Return [X, Y] of the center of cell containing provided text 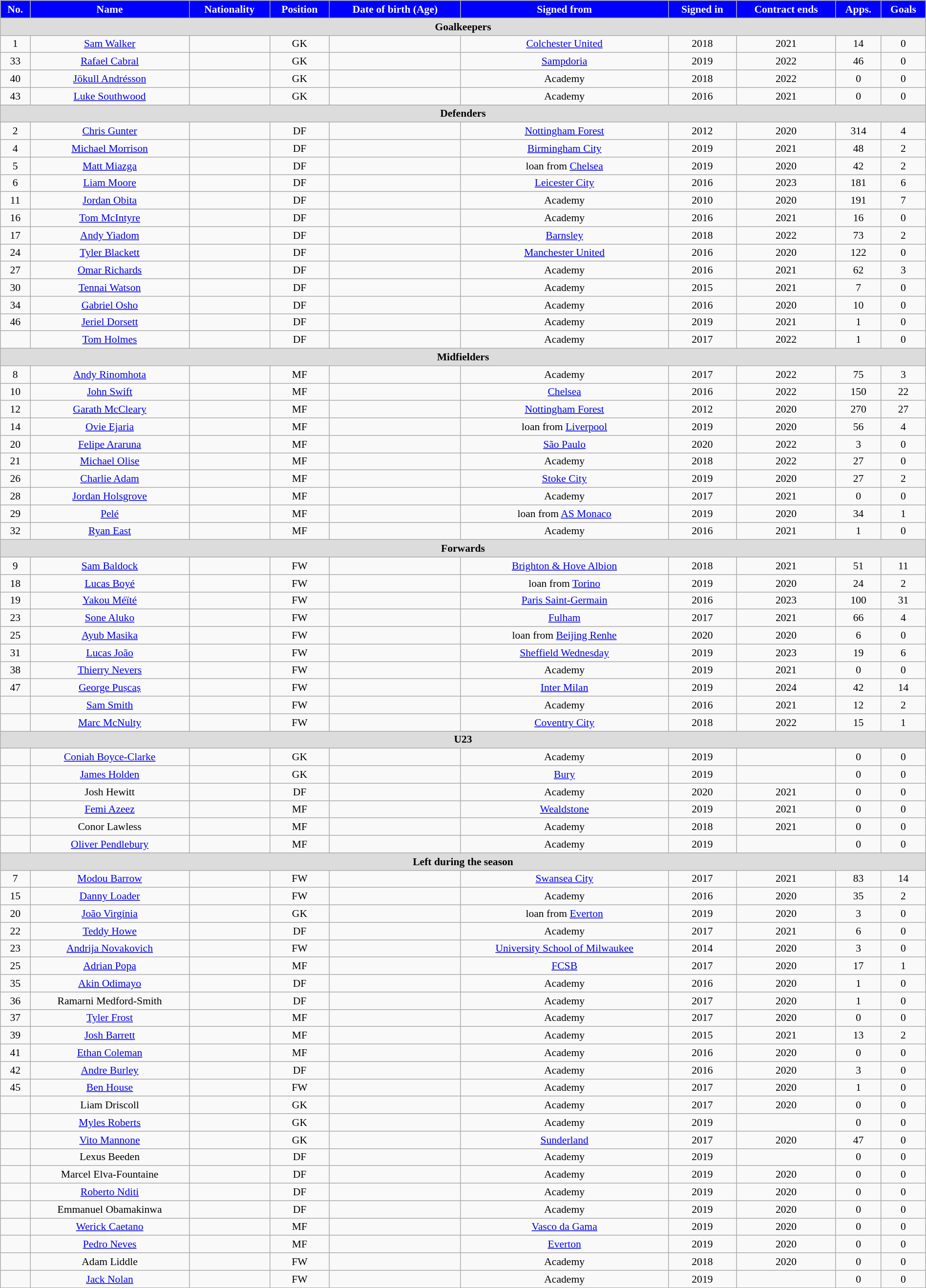
33 [16, 62]
2014 [702, 949]
Jordan Obita [110, 201]
Jökull Andrésson [110, 79]
9 [16, 566]
39 [16, 1036]
Roberto Nditi [110, 1192]
Felipe Araruna [110, 444]
30 [16, 288]
loan from Chelsea [565, 166]
Ramarni Medford-Smith [110, 1001]
Sone Aluko [110, 618]
18 [16, 583]
13 [858, 1036]
45 [16, 1088]
66 [858, 618]
Adrian Popa [110, 966]
Goals [904, 9]
Tennai Watson [110, 288]
Leicester City [565, 183]
Akin Odimayo [110, 983]
George Pușcaș [110, 688]
Sunderland [565, 1140]
Forwards [463, 549]
loan from Torino [565, 583]
Myles Roberts [110, 1122]
Tyler Blackett [110, 253]
Inter Milan [565, 688]
Tom Holmes [110, 340]
Colchester United [565, 44]
75 [858, 374]
Femi Azeez [110, 810]
150 [858, 392]
Modou Barrow [110, 879]
Tom McIntyre [110, 218]
Coventry City [565, 723]
Marc McNulty [110, 723]
Conor Lawless [110, 827]
Matt Miazga [110, 166]
Brighton & Hove Albion [565, 566]
Tyler Frost [110, 1018]
48 [858, 148]
Andrija Novakovich [110, 949]
Swansea City [565, 879]
Michael Olise [110, 461]
Werick Caetano [110, 1227]
Adam Liddle [110, 1262]
Luke Southwood [110, 96]
University School of Milwaukee [565, 949]
Stoke City [565, 479]
Position [300, 9]
Vito Mannone [110, 1140]
28 [16, 497]
Sam Walker [110, 44]
41 [16, 1053]
Coniah Boyce-Clarke [110, 757]
Sam Baldock [110, 566]
Lexus Beeden [110, 1157]
Teddy Howe [110, 931]
Contract ends [786, 9]
Sheffield Wednesday [565, 653]
Jordan Holsgrove [110, 497]
181 [858, 183]
Sampdoria [565, 62]
38 [16, 670]
Rafael Cabral [110, 62]
Wealdstone [565, 810]
Yakou Méïté [110, 601]
Andy Rinomhota [110, 374]
Apps. [858, 9]
Birmingham City [565, 148]
73 [858, 235]
Manchester United [565, 253]
Oliver Pendlebury [110, 844]
62 [858, 270]
Midfielders [463, 357]
40 [16, 79]
Defenders [463, 114]
Josh Barrett [110, 1036]
51 [858, 566]
21 [16, 461]
26 [16, 479]
Barnsley [565, 235]
Michael Morrison [110, 148]
270 [858, 410]
122 [858, 253]
Charlie Adam [110, 479]
29 [16, 514]
Emmanuel Obamakinwa [110, 1209]
Signed in [702, 9]
No. [16, 9]
Liam Driscoll [110, 1105]
Sam Smith [110, 705]
Fulham [565, 618]
100 [858, 601]
loan from AS Monaco [565, 514]
loan from Liverpool [565, 427]
James Holden [110, 775]
5 [16, 166]
Gabriel Osho [110, 305]
Ayub Masika [110, 636]
Chelsea [565, 392]
Goalkeepers [463, 27]
Lucas Boyé [110, 583]
43 [16, 96]
Ryan East [110, 531]
37 [16, 1018]
Liam Moore [110, 183]
João Virgínia [110, 914]
loan from Everton [565, 914]
loan from Beijing Renhe [565, 636]
Pelé [110, 514]
FCSB [565, 966]
Marcel Elva-Fountaine [110, 1175]
Thierry Nevers [110, 670]
2024 [786, 688]
Chris Gunter [110, 131]
Garath McCleary [110, 410]
Left during the season [463, 862]
Josh Hewitt [110, 792]
John Swift [110, 392]
Paris Saint-Germain [565, 601]
314 [858, 131]
Date of birth (Age) [395, 9]
Vasco da Gama [565, 1227]
São Paulo [565, 444]
36 [16, 1001]
Andy Yiadom [110, 235]
Andre Burley [110, 1070]
191 [858, 201]
Pedro Neves [110, 1245]
Ethan Coleman [110, 1053]
Everton [565, 1245]
Ben House [110, 1088]
Lucas João [110, 653]
Nationality [230, 9]
U23 [463, 740]
Jack Nolan [110, 1279]
Jeriel Dorsett [110, 322]
8 [16, 374]
Ovie Ejaria [110, 427]
Bury [565, 775]
Signed from [565, 9]
2010 [702, 201]
32 [16, 531]
Name [110, 9]
Omar Richards [110, 270]
83 [858, 879]
Danny Loader [110, 896]
56 [858, 427]
